Scan for the cell matching the given text and deliver its [x, y] coordinate at center. 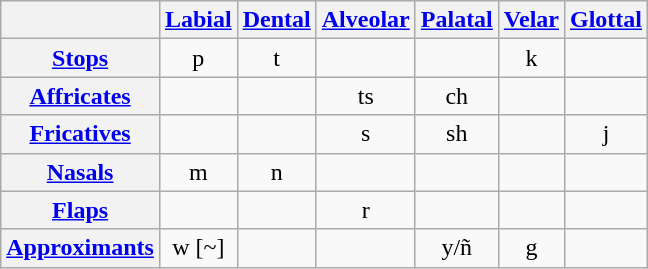
Alveolar [366, 20]
n [276, 172]
Stops [80, 58]
g [531, 248]
Labial [198, 20]
Palatal [456, 20]
ts [366, 96]
Affricates [80, 96]
Nasals [80, 172]
t [276, 58]
s [366, 134]
k [531, 58]
m [198, 172]
Glottal [606, 20]
p [198, 58]
sh [456, 134]
r [366, 210]
Velar [531, 20]
Fricatives [80, 134]
y/ñ [456, 248]
Approximants [80, 248]
Flaps [80, 210]
j [606, 134]
w [~] [198, 248]
ch [456, 96]
Dental [276, 20]
